Locate the cell with the specified text and output its (X, Y) center coordinate. 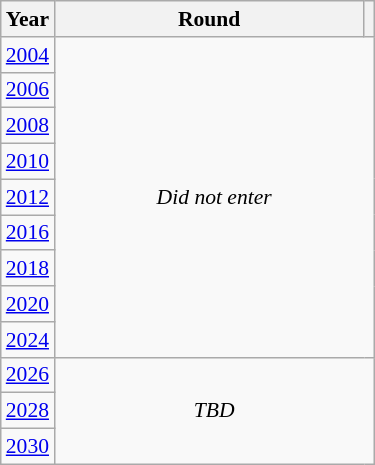
TBD (214, 410)
2008 (28, 126)
Year (28, 19)
2028 (28, 411)
2010 (28, 162)
2020 (28, 304)
2016 (28, 233)
Did not enter (214, 198)
2024 (28, 340)
2012 (28, 197)
2004 (28, 55)
2030 (28, 447)
2018 (28, 269)
Round (209, 19)
2006 (28, 90)
2026 (28, 375)
